Scan for the cell matching the given text and deliver its (x, y) coordinate at center. 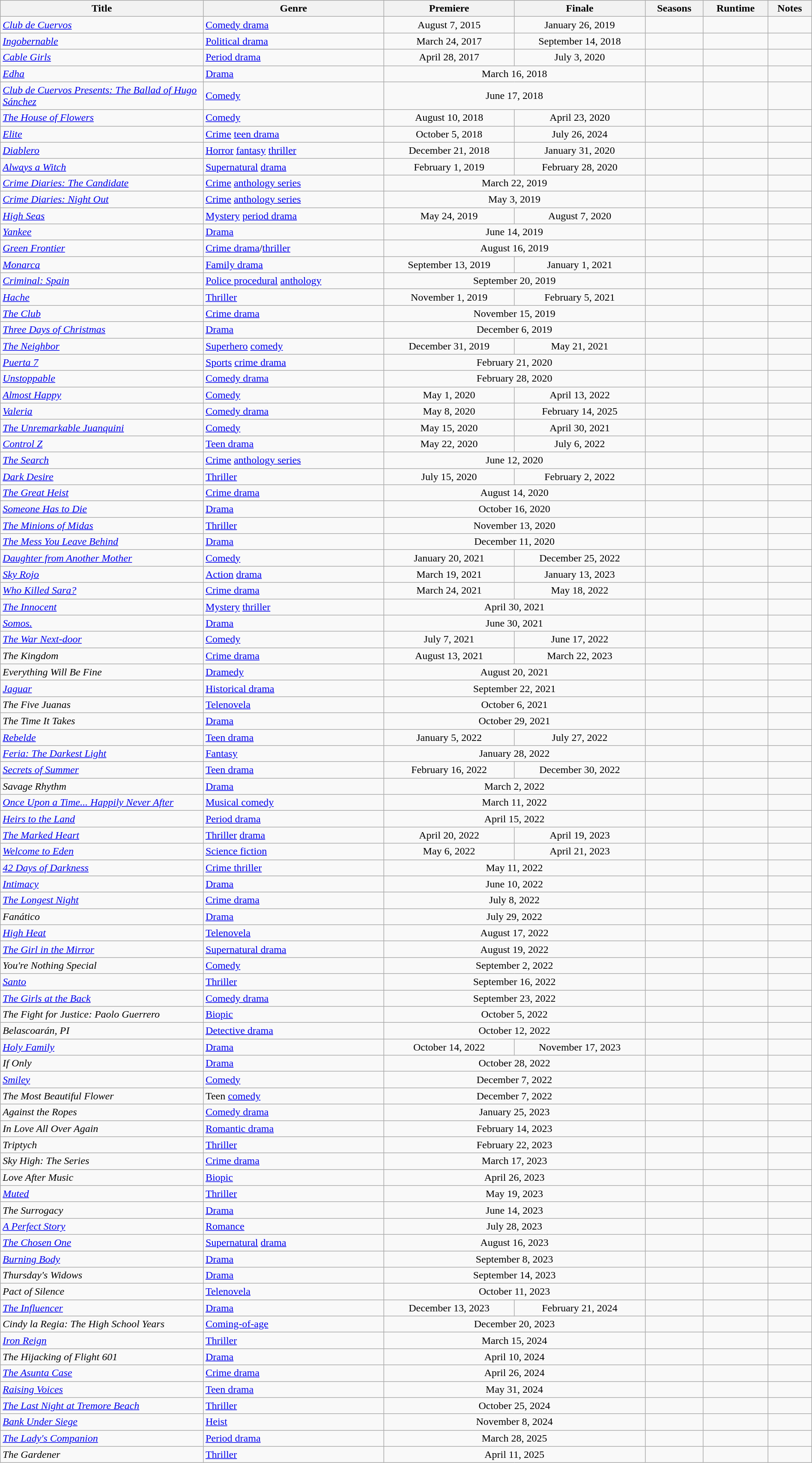
If Only (102, 1063)
September 13, 2019 (449, 265)
May 19, 2023 (514, 1194)
September 14, 2023 (514, 1275)
Action drama (293, 574)
Police procedural anthology (293, 281)
Love After Music (102, 1177)
April 13, 2022 (580, 395)
February 14, 2025 (580, 411)
January 1, 2021 (580, 265)
May 6, 2022 (449, 851)
May 22, 2020 (449, 444)
Political drama (293, 41)
Elite (102, 134)
Bank Under Siege (102, 1422)
The House of Flowers (102, 118)
September 16, 2022 (514, 982)
Mystery period drama (293, 215)
42 Days of Darkness (102, 868)
Burning Body (102, 1259)
January 20, 2021 (449, 558)
March 17, 2023 (514, 1161)
High Heat (102, 933)
Valeria (102, 411)
Fantasy (293, 754)
High Seas (102, 215)
June 17, 2022 (580, 639)
Superhero comedy (293, 346)
October 5, 2022 (514, 1015)
March 24, 2017 (449, 41)
Historical drama (293, 688)
The Asunta Case (102, 1373)
The Innocent (102, 607)
Raising Voices (102, 1389)
Coming-of-age (293, 1324)
The Most Beautiful Flower (102, 1096)
Muted (102, 1194)
April 11, 2025 (514, 1454)
Puerta 7 (102, 362)
February 5, 2021 (580, 297)
January 5, 2022 (449, 737)
May 15, 2020 (449, 427)
Crime teen drama (293, 134)
The Lady's Companion (102, 1438)
May 18, 2022 (580, 591)
October 11, 2023 (514, 1292)
Unstoppable (102, 379)
Cable Girls (102, 57)
December 11, 2020 (514, 542)
April 26, 2023 (514, 1177)
Edha (102, 74)
March 16, 2018 (514, 74)
Triptych (102, 1145)
June 14, 2019 (514, 232)
Control Z (102, 444)
Sky High: The Series (102, 1161)
October 12, 2022 (514, 1031)
Rebelde (102, 737)
Dramedy (293, 672)
April 21, 2023 (580, 851)
A Perfect Story (102, 1226)
September 2, 2022 (514, 965)
Notes (790, 9)
The Minions of Midas (102, 525)
March 15, 2024 (514, 1341)
Genre (293, 9)
June 17, 2018 (514, 96)
Belascoarán, PI (102, 1031)
October 5, 2018 (449, 134)
February 14, 2023 (514, 1129)
December 31, 2019 (449, 346)
March 11, 2022 (514, 803)
May 24, 2019 (449, 215)
April 26, 2024 (514, 1373)
The Surrogacy (102, 1210)
Yankee (102, 232)
Holy Family (102, 1047)
Club de Cuervos (102, 25)
The Mess You Leave Behind (102, 542)
Jaguar (102, 688)
December 20, 2023 (514, 1324)
Daughter from Another Mother (102, 558)
Heist (293, 1422)
The Great Heist (102, 493)
October 16, 2020 (514, 509)
January 25, 2023 (514, 1112)
Hache (102, 297)
September 20, 2019 (514, 281)
Cindy la Regia: The High School Years (102, 1324)
September 14, 2018 (580, 41)
The Time It Takes (102, 721)
July 26, 2024 (580, 134)
Crime thriller (293, 868)
May 3, 2019 (514, 199)
July 3, 2020 (580, 57)
August 20, 2021 (514, 672)
Science fiction (293, 851)
November 1, 2019 (449, 297)
Pact of Silence (102, 1292)
Green Frontier (102, 248)
Premiere (449, 9)
The Gardener (102, 1454)
Diablero (102, 150)
Welcome to Eden (102, 851)
July 28, 2023 (514, 1226)
Santo (102, 982)
December 6, 2019 (514, 330)
Crime drama/thriller (293, 248)
The Club (102, 313)
Club de Cuervos Presents: The Ballad of Hugo Sánchez (102, 96)
Fanático (102, 917)
Horror fantasy thriller (293, 150)
The Neighbor (102, 346)
Almost Happy (102, 395)
May 8, 2020 (449, 411)
April 15, 2022 (514, 819)
Thursday's Widows (102, 1275)
April 20, 2022 (449, 835)
The Search (102, 460)
February 21, 2020 (514, 362)
March 22, 2019 (514, 183)
December 21, 2018 (449, 150)
August 16, 2019 (514, 248)
July 29, 2022 (514, 917)
The Chosen One (102, 1242)
The Kingdom (102, 656)
Three Days of Christmas (102, 330)
December 13, 2023 (449, 1308)
The Longest Night (102, 900)
Dark Desire (102, 477)
Someone Has to Die (102, 509)
October 25, 2024 (514, 1406)
June 12, 2020 (514, 460)
May 21, 2021 (580, 346)
The Influencer (102, 1308)
July 15, 2020 (449, 477)
August 16, 2023 (514, 1242)
August 17, 2022 (514, 933)
Feria: The Darkest Light (102, 754)
Intimacy (102, 884)
March 19, 2021 (449, 574)
Criminal: Spain (102, 281)
Iron Reign (102, 1341)
May 31, 2024 (514, 1389)
Who Killed Sara? (102, 591)
August 7, 2015 (449, 25)
August 10, 2018 (449, 118)
Runtime (735, 9)
February 1, 2019 (449, 167)
April 19, 2023 (580, 835)
February 16, 2022 (449, 770)
Romance (293, 1226)
In Love All Over Again (102, 1129)
September 22, 2021 (514, 688)
September 8, 2023 (514, 1259)
February 22, 2023 (514, 1145)
May 11, 2022 (514, 868)
February 21, 2024 (580, 1308)
July 8, 2022 (514, 900)
The Five Juanas (102, 705)
The Marked Heart (102, 835)
Family drama (293, 265)
March 28, 2025 (514, 1438)
April 23, 2020 (580, 118)
The Girl in the Mirror (102, 949)
August 7, 2020 (580, 215)
Against the Ropes (102, 1112)
Everything Will Be Fine (102, 672)
October 28, 2022 (514, 1063)
October 6, 2021 (514, 705)
Detective drama (293, 1031)
Somos. (102, 623)
July 7, 2021 (449, 639)
Sky Rojo (102, 574)
January 28, 2022 (514, 754)
August 14, 2020 (514, 493)
October 29, 2021 (514, 721)
The Last Night at Tremore Beach (102, 1406)
October 14, 2022 (449, 1047)
November 15, 2019 (514, 313)
The Girls at the Back (102, 998)
Heirs to the Land (102, 819)
Teen comedy (293, 1096)
March 24, 2021 (449, 591)
January 26, 2019 (580, 25)
Secrets of Summer (102, 770)
Seasons (674, 9)
Thriller drama (293, 835)
Monarca (102, 265)
Mystery thriller (293, 607)
August 13, 2021 (449, 656)
December 25, 2022 (580, 558)
Savage Rhythm (102, 786)
The Fight for Justice: Paolo Guerrero (102, 1015)
January 13, 2023 (580, 574)
June 14, 2023 (514, 1210)
Smiley (102, 1080)
November 17, 2023 (580, 1047)
July 27, 2022 (580, 737)
July 6, 2022 (580, 444)
Crime Diaries: The Candidate (102, 183)
Once Upon a Time... Happily Never After (102, 803)
February 2, 2022 (580, 477)
June 30, 2021 (514, 623)
Always a Witch (102, 167)
The Unremarkable Juanquini (102, 427)
August 19, 2022 (514, 949)
The War Next-door (102, 639)
March 22, 2023 (580, 656)
November 8, 2024 (514, 1422)
The Hijacking of Flight 601 (102, 1357)
April 10, 2024 (514, 1357)
Finale (580, 9)
Sports crime drama (293, 362)
January 31, 2020 (580, 150)
You're Nothing Special (102, 965)
June 10, 2022 (514, 884)
Musical comedy (293, 803)
Romantic drama (293, 1129)
April 28, 2017 (449, 57)
Crime Diaries: Night Out (102, 199)
Title (102, 9)
September 23, 2022 (514, 998)
November 13, 2020 (514, 525)
December 30, 2022 (580, 770)
March 2, 2022 (514, 786)
May 1, 2020 (449, 395)
Ingobernable (102, 41)
